Identify which cell holds the provided text, then report its (X, Y) central coordinate. 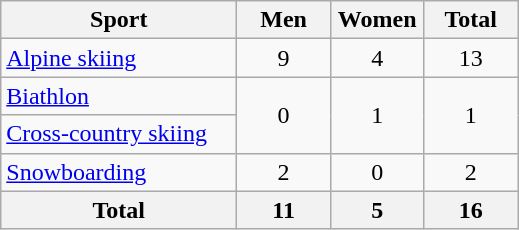
5 (377, 210)
Sport (119, 20)
9 (284, 58)
Men (284, 20)
16 (471, 210)
13 (471, 58)
Women (377, 20)
11 (284, 210)
Snowboarding (119, 172)
4 (377, 58)
Alpine skiing (119, 58)
Cross-country skiing (119, 134)
Biathlon (119, 96)
